Return the (X, Y) coordinate for the center point of the cell that contains the specified text.  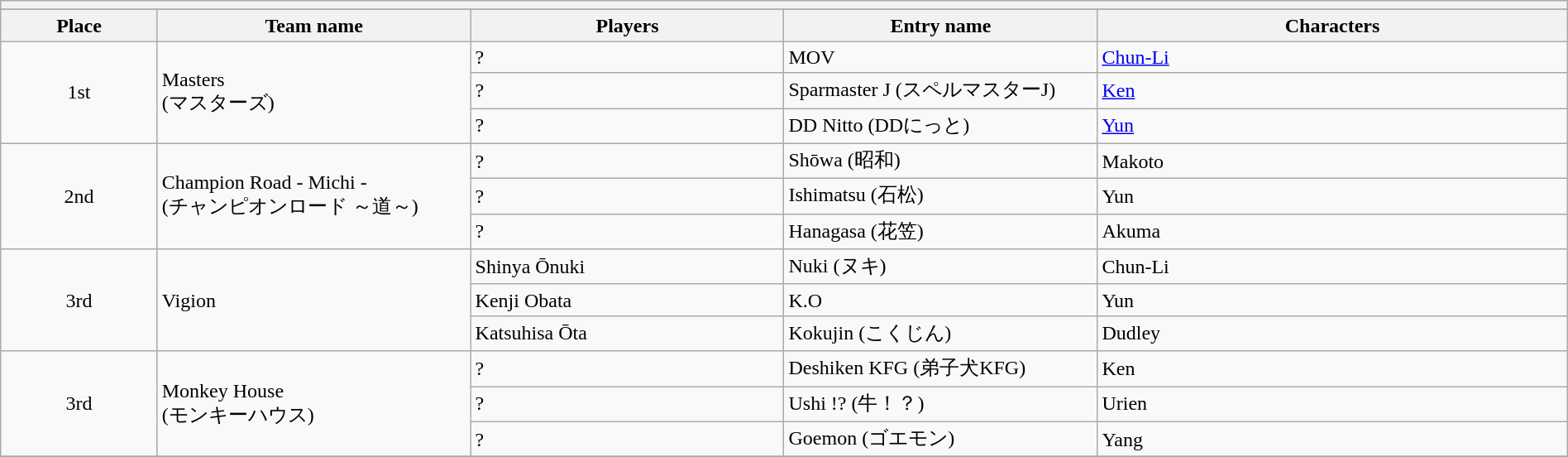
Hanagasa (花笠) (941, 232)
Ishimatsu (石松) (941, 197)
Kenji Obata (627, 300)
DD Nitto (DDにっと) (941, 126)
Akuma (1332, 232)
Monkey House(モンキーハウス) (314, 404)
Yang (1332, 439)
Champion Road - Michi -(チャンピオンロード ～道～) (314, 196)
K.O (941, 300)
2nd (79, 196)
Masters(マスターズ) (314, 93)
Entry name (941, 26)
Sparmaster J (スペルマスターJ) (941, 91)
Kokujin (こくじん) (941, 333)
Place (79, 26)
MOV (941, 57)
Deshiken KFG (弟子犬KFG) (941, 369)
Shinya Ōnuki (627, 267)
Team name (314, 26)
Characters (1332, 26)
Dudley (1332, 333)
Katsuhisa Ōta (627, 333)
Players (627, 26)
Makoto (1332, 161)
Goemon (ゴエモン) (941, 439)
Urien (1332, 404)
1st (79, 93)
Ushi !? (牛！？) (941, 404)
Nuki (ヌキ) (941, 267)
Shōwa (昭和) (941, 161)
Vigion (314, 300)
